For the text-containing cell, return its midpoint in [x, y] coordinate format. 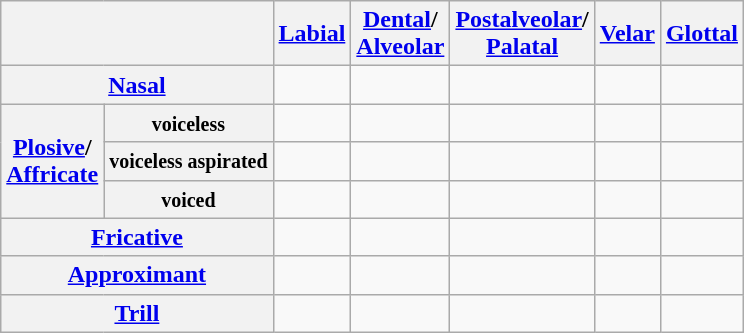
Trill [137, 313]
Dental/Alveolar [400, 34]
Glottal [702, 34]
Velar [627, 34]
Nasal [137, 85]
voiceless [188, 123]
Fricative [137, 237]
Postalveolar/Palatal [522, 34]
voiced [188, 199]
Labial [312, 34]
voiceless aspirated [188, 161]
Plosive/Affricate [52, 161]
Approximant [137, 275]
